Pinpoint the cell where the given text exists, returning its (x, y) midpoint coordinate. 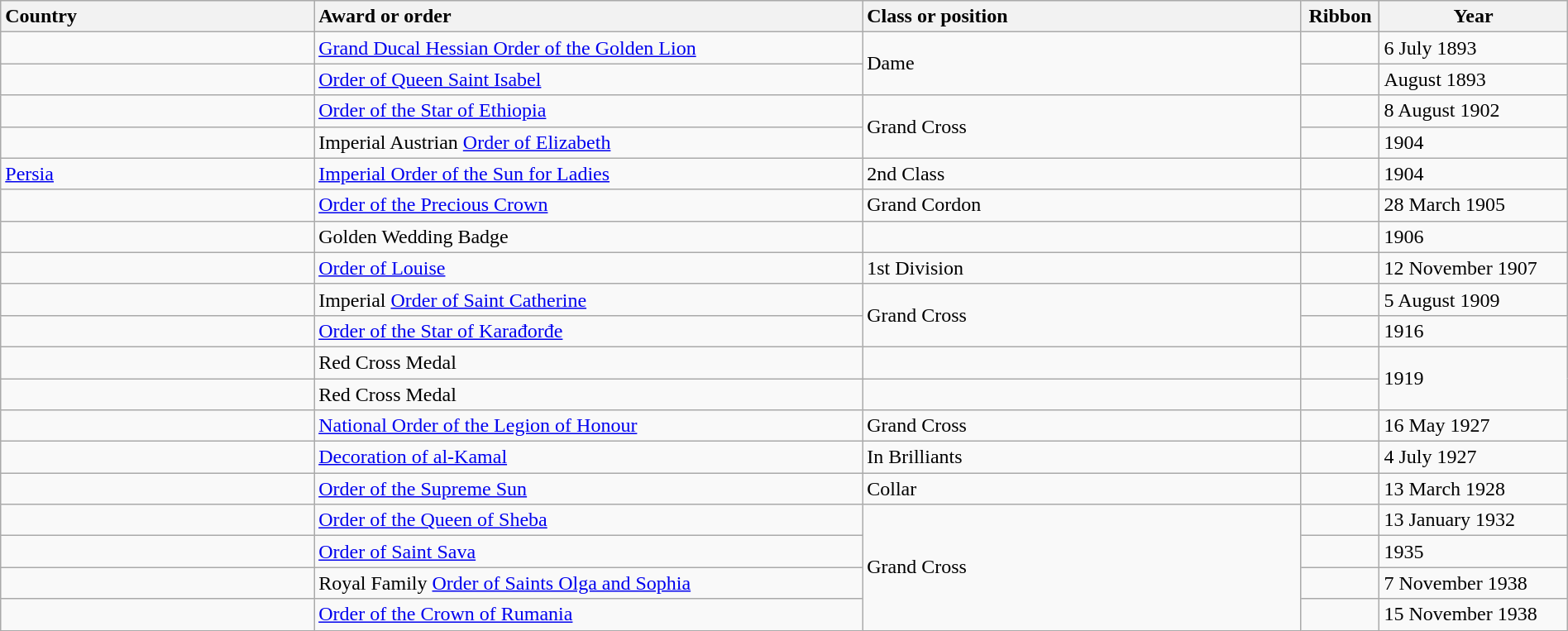
16 May 1927 (1474, 426)
1919 (1474, 378)
Imperial Austrian Order of Elizabeth (589, 142)
Country (157, 17)
Grand Cordon (1082, 205)
Golden Wedding Badge (589, 237)
Dame (1082, 64)
Decoration of al-Kamal (589, 457)
Order of Saint Sava (589, 552)
1916 (1474, 331)
Order of the Supreme Sun (589, 489)
1st Division (1082, 268)
1906 (1474, 237)
15 November 1938 (1474, 614)
Ribbon (1340, 17)
In Brilliants (1082, 457)
7 November 1938 (1474, 583)
12 November 1907 (1474, 268)
Class or position (1082, 17)
Order of the Star of Ethiopia (589, 111)
28 March 1905 (1474, 205)
Persia (157, 174)
13 January 1932 (1474, 520)
4 July 1927 (1474, 457)
National Order of the Legion of Honour (589, 426)
Order of the Precious Crown (589, 205)
1935 (1474, 552)
5 August 1909 (1474, 299)
Royal Family Order of Saints Olga and Sophia (589, 583)
Year (1474, 17)
8 August 1902 (1474, 111)
6 July 1893 (1474, 48)
Grand Ducal Hessian Order of the Golden Lion (589, 48)
Order of Queen Saint Isabel (589, 79)
Imperial Order of Saint Catherine (589, 299)
Order of the Star of Karađorđe (589, 331)
August 1893 (1474, 79)
Order of the Crown of Rumania (589, 614)
Imperial Order of the Sun for Ladies (589, 174)
13 March 1928 (1474, 489)
Collar (1082, 489)
Order of Louise (589, 268)
2nd Class (1082, 174)
Order of the Queen of Sheba (589, 520)
Award or order (589, 17)
